Search for the cell housing the specified text and yield its [x, y] center coordinate. 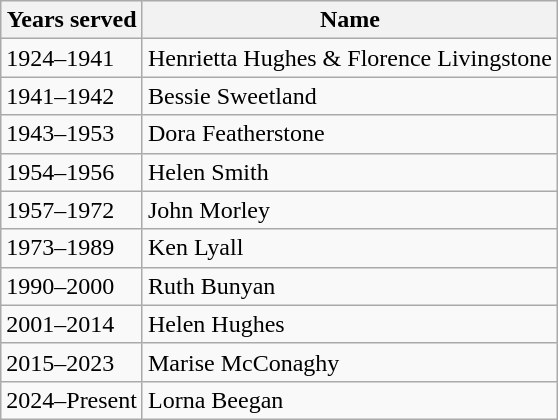
1957–1972 [72, 210]
1943–1953 [72, 134]
2024–Present [72, 400]
1924–1941 [72, 58]
2001–2014 [72, 324]
Ruth Bunyan [350, 286]
1954–1956 [72, 172]
1990–2000 [72, 286]
John Morley [350, 210]
Dora Featherstone [350, 134]
Marise McConaghy [350, 362]
Henrietta Hughes & Florence Livingstone [350, 58]
Name [350, 20]
1973–1989 [72, 248]
Years served [72, 20]
2015–2023 [72, 362]
Bessie Sweetland [350, 96]
Helen Hughes [350, 324]
Ken Lyall [350, 248]
Helen Smith [350, 172]
1941–1942 [72, 96]
Lorna Beegan [350, 400]
